Search for the cell housing the specified text and yield its [X, Y] center coordinate. 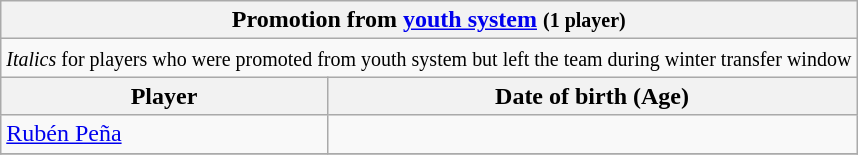
Rubén Peña [164, 134]
Promotion from youth system (1 player) [429, 20]
Player [164, 96]
Italics for players who were promoted from youth system but left the team during winter transfer window [429, 58]
Date of birth (Age) [592, 96]
